Pinpoint the cell where the given text exists, returning its [x, y] midpoint coordinate. 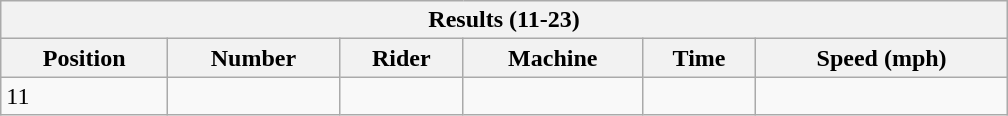
Machine [552, 58]
Time [699, 58]
Position [84, 58]
Speed (mph) [882, 58]
Rider [401, 58]
11 [84, 96]
Results (11-23) [504, 20]
Number [254, 58]
